Search for the cell housing the specified text and yield its [x, y] center coordinate. 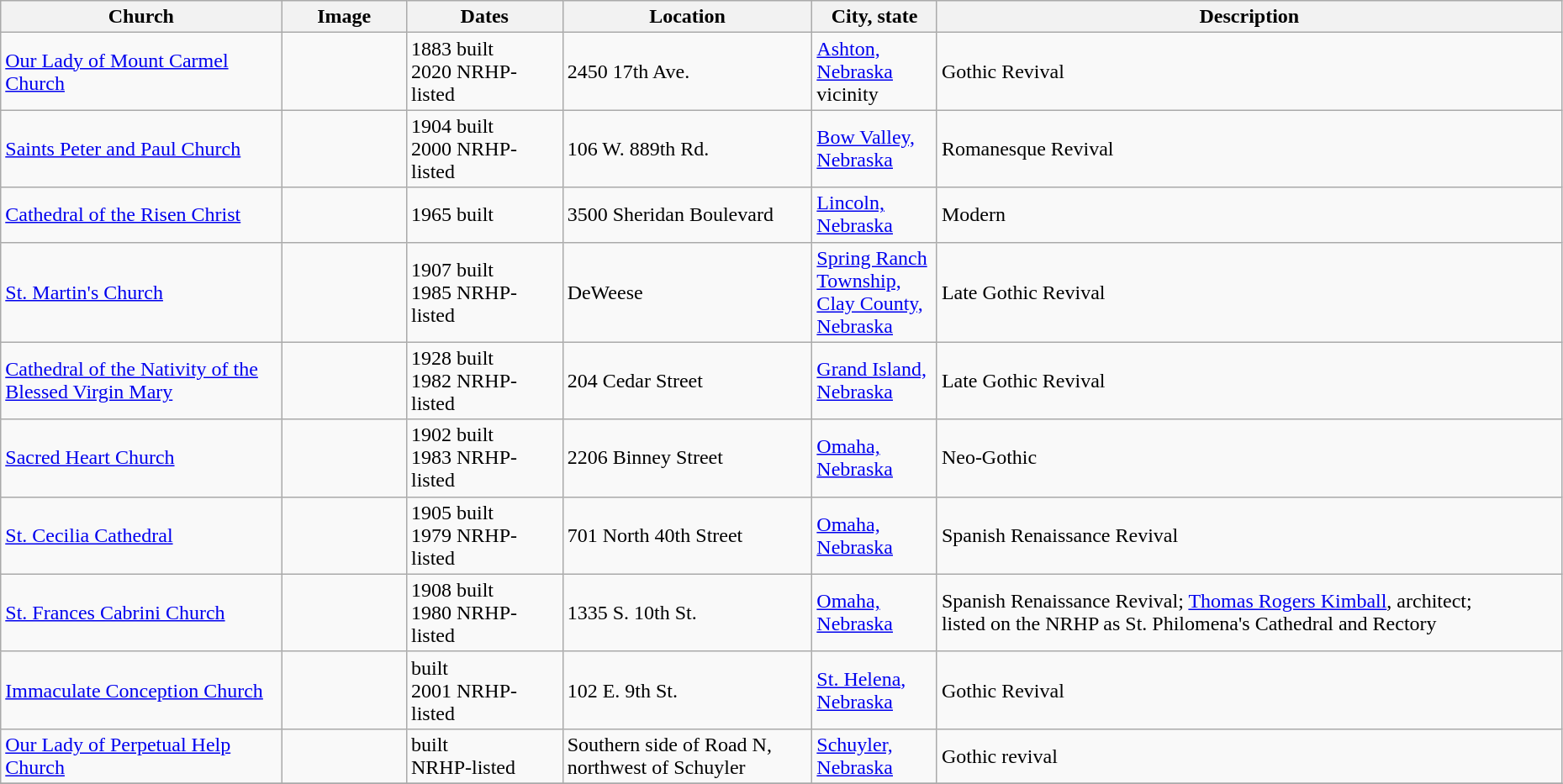
Our Lady of Perpetual Help Church [141, 756]
2206 Binney Street [688, 458]
Romanesque Revival [1249, 149]
Spanish Renaissance Revival [1249, 535]
St. Frances Cabrini Church [141, 613]
Modern [1249, 215]
Spring Ranch Township, Clay County, Nebraska [874, 292]
Image [345, 17]
1908 built1980 NRHP-listed [484, 613]
Lincoln, Nebraska [874, 215]
St. Cecilia Cathedral [141, 535]
Cathedral of the Risen Christ [141, 215]
built2001 NRHP-listed [484, 690]
built NRHP-listed [484, 756]
Immaculate Conception Church [141, 690]
Gothic revival [1249, 756]
Saints Peter and Paul Church [141, 149]
Ashton, Nebraska vicinity [874, 71]
2450 17th Ave. [688, 71]
Southern side of Road N,northwest of Schuyler [688, 756]
Grand Island, Nebraska [874, 381]
3500 Sheridan Boulevard [688, 215]
204 Cedar Street [688, 381]
Sacred Heart Church [141, 458]
Bow Valley, Nebraska [874, 149]
St. Martin's Church [141, 292]
1902 built1983 NRHP-listed [484, 458]
Cathedral of the Nativity of the Blessed Virgin Mary [141, 381]
1335 S. 10th St. [688, 613]
Neo-Gothic [1249, 458]
City, state [874, 17]
1904 built2000 NRHP-listed [484, 149]
Location [688, 17]
St. Helena, Nebraska [874, 690]
1965 built [484, 215]
Schuyler, Nebraska [874, 756]
DeWeese [688, 292]
Spanish Renaissance Revival; Thomas Rogers Kimball, architect;listed on the NRHP as St. Philomena's Cathedral and Rectory [1249, 613]
1905 built1979 NRHP-listed [484, 535]
1883 built2020 NRHP-listed [484, 71]
Church [141, 17]
Description [1249, 17]
Our Lady of Mount Carmel Church [141, 71]
1928 built1982 NRHP-listed [484, 381]
102 E. 9th St. [688, 690]
701 North 40th Street [688, 535]
Dates [484, 17]
106 W. 889th Rd. [688, 149]
1907 built1985 NRHP-listed [484, 292]
